Provide the (x, y) coordinate of the cell's center where the given text is located.  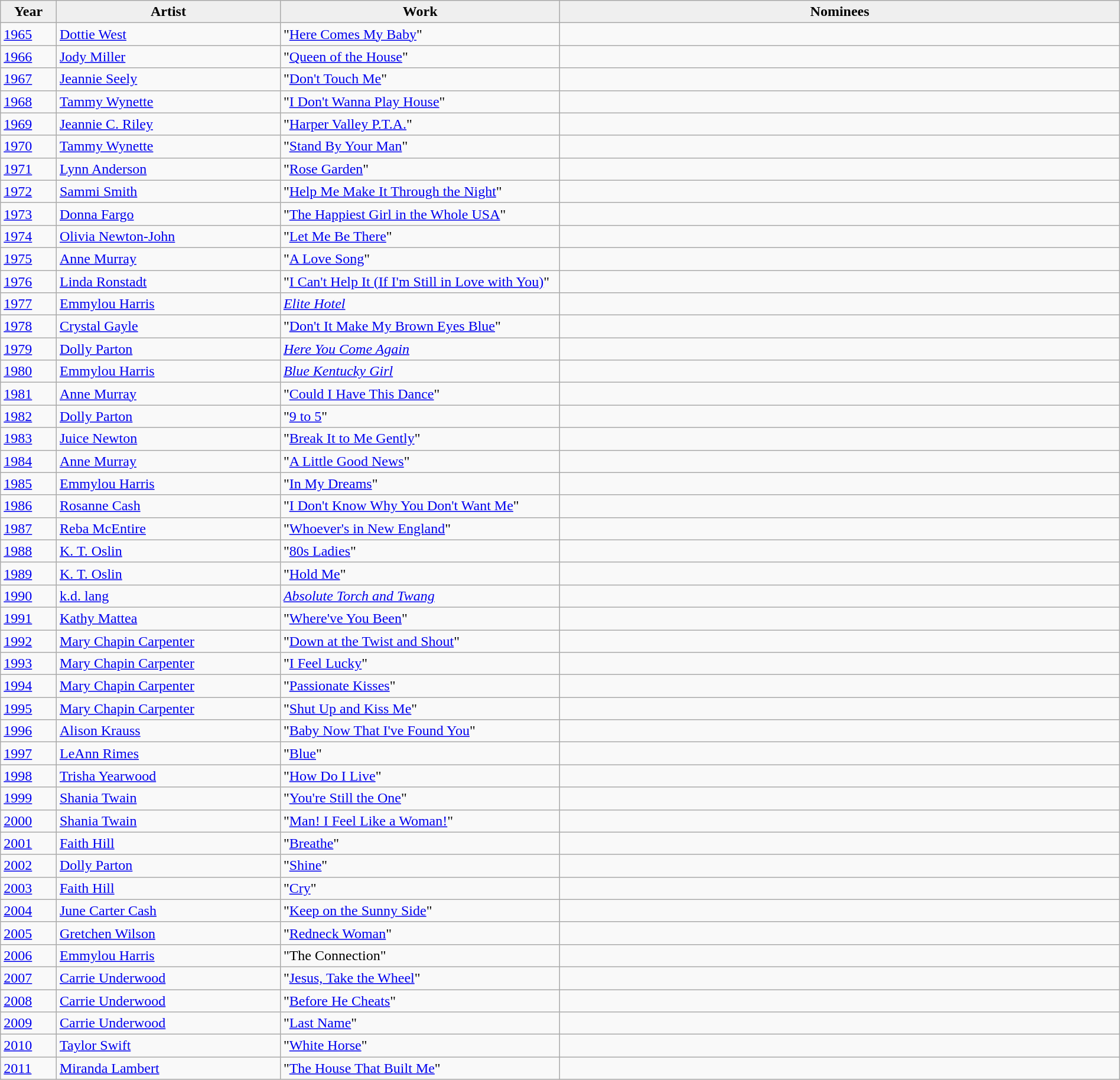
1990 (28, 596)
2006 (28, 955)
June Carter Cash (168, 911)
Dottie West (168, 34)
"Man! I Feel Like a Woman!" (420, 821)
Kathy Mattea (168, 618)
"Hold Me" (420, 573)
1995 (28, 709)
"The Happiest Girl in the Whole USA" (420, 214)
1970 (28, 146)
1996 (28, 731)
"I Don't Wanna Play House" (420, 102)
"Jesus, Take the Wheel" (420, 978)
1988 (28, 551)
Here You Come Again (420, 349)
"Rose Garden" (420, 169)
2004 (28, 911)
"In My Dreams" (420, 484)
"The Connection" (420, 955)
1989 (28, 573)
"80s Ladies" (420, 551)
"You're Still the One" (420, 798)
Lynn Anderson (168, 169)
"Breathe" (420, 843)
1968 (28, 102)
"White Horse" (420, 1046)
1980 (28, 371)
1999 (28, 798)
"Keep on the Sunny Side" (420, 911)
2005 (28, 933)
"Harper Valley P.T.A." (420, 124)
"Here Comes My Baby" (420, 34)
1966 (28, 57)
"How Do I Live" (420, 776)
1965 (28, 34)
k.d. lang (168, 596)
"I Feel Lucky" (420, 664)
"Before He Cheats" (420, 1001)
1992 (28, 641)
2011 (28, 1068)
"Could I Have This Dance" (420, 394)
"Whoever's in New England" (420, 528)
1997 (28, 753)
"Redneck Woman" (420, 933)
1975 (28, 259)
Blue Kentucky Girl (420, 371)
"Break It to Me Gently" (420, 439)
"Blue" (420, 753)
Jeannie C. Riley (168, 124)
1971 (28, 169)
1994 (28, 686)
"A Love Song" (420, 259)
"Down at the Twist and Shout" (420, 641)
2000 (28, 821)
Trisha Yearwood (168, 776)
1967 (28, 79)
1986 (28, 506)
Linda Ronstadt (168, 282)
Absolute Torch and Twang (420, 596)
"Queen of the House" (420, 57)
Work (420, 12)
"Passionate Kisses" (420, 686)
2007 (28, 978)
Elite Hotel (420, 304)
"Where've You Been" (420, 618)
"9 to 5" (420, 416)
2008 (28, 1001)
2003 (28, 888)
1987 (28, 528)
Taylor Swift (168, 1046)
1991 (28, 618)
1981 (28, 394)
Donna Fargo (168, 214)
1984 (28, 461)
2001 (28, 843)
Juice Newton (168, 439)
"Shine" (420, 866)
"The House That Built Me" (420, 1068)
LeAnn Rimes (168, 753)
1979 (28, 349)
1993 (28, 664)
Alison Krauss (168, 731)
1982 (28, 416)
1978 (28, 327)
"Shut Up and Kiss Me" (420, 709)
"Last Name" (420, 1023)
Gretchen Wilson (168, 933)
Jody Miller (168, 57)
"Stand By Your Man" (420, 146)
1973 (28, 214)
1985 (28, 484)
1977 (28, 304)
Rosanne Cash (168, 506)
2010 (28, 1046)
"A Little Good News" (420, 461)
"Don't Touch Me" (420, 79)
Olivia Newton-John (168, 236)
Crystal Gayle (168, 327)
2002 (28, 866)
"Let Me Be There" (420, 236)
2009 (28, 1023)
"Cry" (420, 888)
"Baby Now That I've Found You" (420, 731)
"Don't It Make My Brown Eyes Blue" (420, 327)
Reba McEntire (168, 528)
Nominees (840, 12)
Miranda Lambert (168, 1068)
Jeannie Seely (168, 79)
Year (28, 12)
Sammi Smith (168, 191)
"Help Me Make It Through the Night" (420, 191)
"I Can't Help It (If I'm Still in Love with You)" (420, 282)
1976 (28, 282)
Artist (168, 12)
1998 (28, 776)
1969 (28, 124)
"I Don't Know Why You Don't Want Me" (420, 506)
1974 (28, 236)
1972 (28, 191)
1983 (28, 439)
